Find where the given text appears and provide that cell's center as (x, y) coordinate. 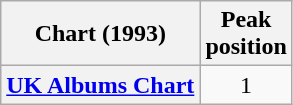
1 (246, 85)
Peakposition (246, 34)
Chart (1993) (100, 34)
UK Albums Chart (100, 85)
